Search for the cell housing the specified text and yield its [X, Y] center coordinate. 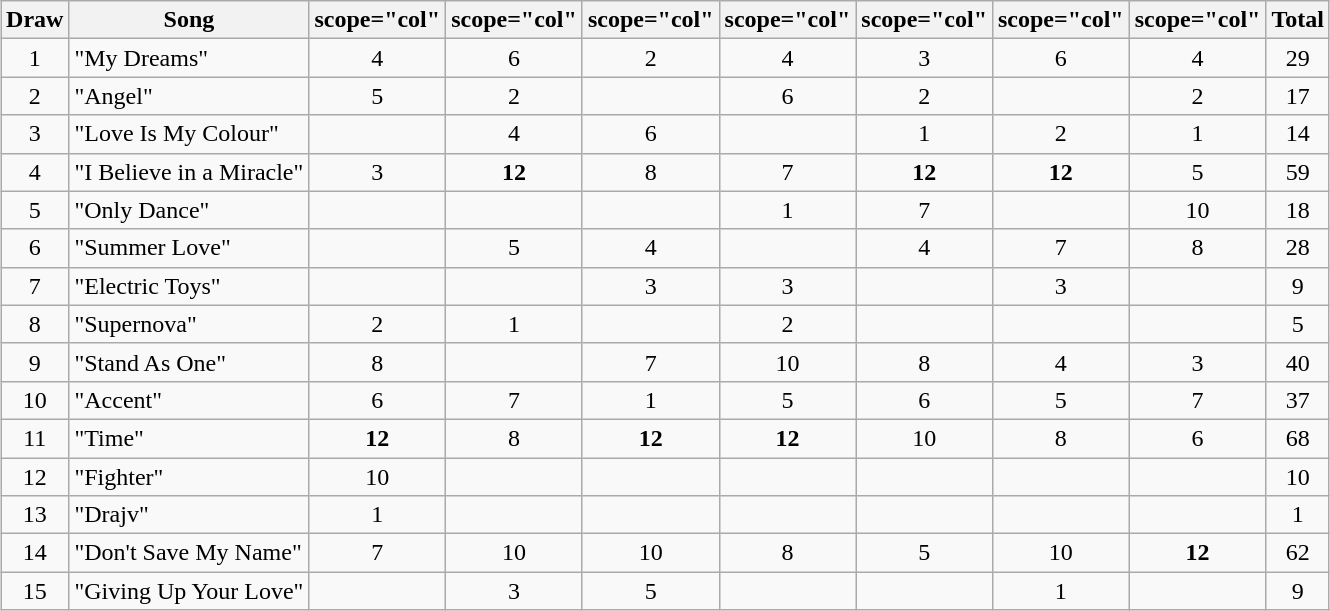
"Electric Toys" [189, 286]
37 [1298, 400]
"Fighter" [189, 477]
"Time" [189, 438]
"Drajv" [189, 515]
Draw [35, 20]
"Only Dance" [189, 210]
15 [35, 591]
"Summer Love" [189, 248]
"Accent" [189, 400]
"Love Is My Colour" [189, 134]
28 [1298, 248]
59 [1298, 172]
Song [189, 20]
29 [1298, 58]
68 [1298, 438]
11 [35, 438]
62 [1298, 553]
18 [1298, 210]
"Giving Up Your Love" [189, 591]
"I Believe in a Miracle" [189, 172]
17 [1298, 96]
"Don't Save My Name" [189, 553]
"My Dreams" [189, 58]
"Supernova" [189, 324]
"Angel" [189, 96]
"Stand As One" [189, 362]
40 [1298, 362]
13 [35, 515]
Total [1298, 20]
